Return the [X, Y] coordinate for the center point of the cell that contains the specified text.  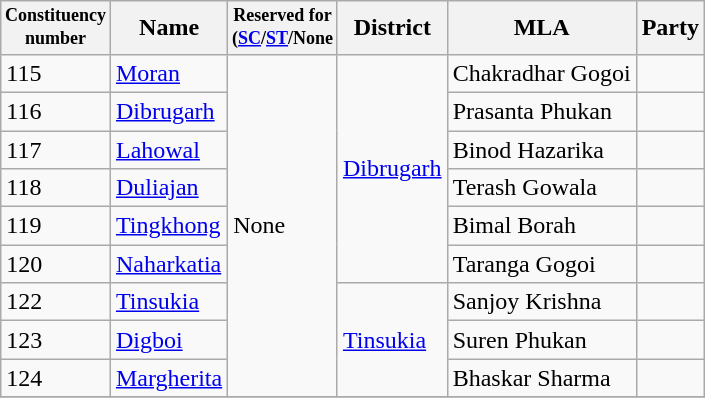
Binod Hazarika [542, 150]
Bimal Borah [542, 226]
Prasanta Phukan [542, 111]
Duliajan [168, 188]
Margherita [168, 378]
119 [56, 226]
122 [56, 302]
115 [56, 73]
Chakradhar Gogoi [542, 73]
Naharkatia [168, 264]
Sanjoy Krishna [542, 302]
Taranga Gogoi [542, 264]
Tingkhong [168, 226]
MLA [542, 28]
Suren Phukan [542, 340]
Constituency number [56, 28]
124 [56, 378]
123 [56, 340]
120 [56, 264]
Digboi [168, 340]
Name [168, 28]
Party [670, 28]
116 [56, 111]
District [392, 28]
Bhaskar Sharma [542, 378]
Moran [168, 73]
Lahowal [168, 150]
Reserved for(SC/ST/None [283, 28]
Terash Gowala [542, 188]
118 [56, 188]
117 [56, 150]
None [283, 226]
